Return [X, Y] of the center of cell containing provided text 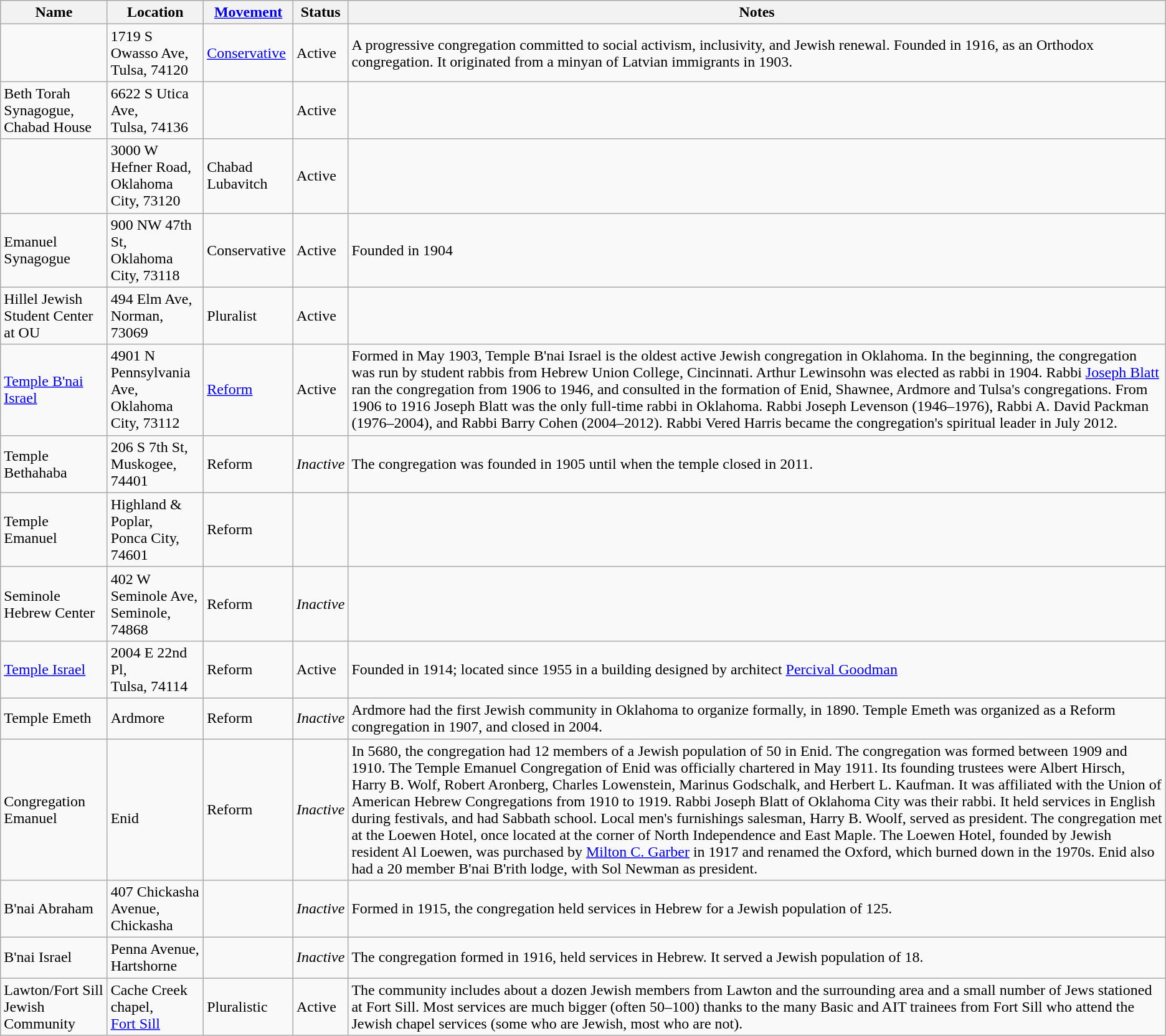
4901 N Pennsylvania Ave,Oklahoma City, 73112 [156, 390]
1719 S Owasso Ave,Tulsa, 74120 [156, 53]
206 S 7th St,Muskogee, 74401 [156, 464]
The congregation formed in 1916, held services in Hebrew. It served a Jewish population of 18. [757, 958]
900 NW 47th St,Oklahoma City, 73118 [156, 250]
407 Chickasha Avenue,Chickasha [156, 909]
Temple Bethahaba [54, 464]
Hillel Jewish Student Center at OU [54, 316]
Location [156, 12]
Pluralistic [249, 1007]
B'nai Abraham [54, 909]
Congregation Emanuel [54, 809]
Ardmore [156, 718]
Notes [757, 12]
The congregation was founded in 1905 until when the temple closed in 2011. [757, 464]
Lawton/Fort Sill Jewish Community [54, 1007]
B'nai Israel [54, 958]
Formed in 1915, the congregation held services in Hebrew for a Jewish population of 125. [757, 909]
Chabad Lubavitch [249, 176]
Status [321, 12]
Name [54, 12]
Seminole Hebrew Center [54, 604]
6622 S Utica Ave,Tulsa, 74136 [156, 110]
Pluralist [249, 316]
Temple Emanuel [54, 529]
Movement [249, 12]
Founded in 1904 [757, 250]
Temple Emeth [54, 718]
2004 E 22nd Pl,Tulsa, 74114 [156, 669]
Penna Avenue,Hartshorne [156, 958]
Enid [156, 809]
3000 W Hefner Road,Oklahoma City, 73120 [156, 176]
Founded in 1914; located since 1955 in a building designed by architect Percival Goodman [757, 669]
Temple B'nai Israel [54, 390]
Emanuel Synagogue [54, 250]
Beth Torah Synagogue, Chabad House [54, 110]
Highland & Poplar,Ponca City, 74601 [156, 529]
494 Elm Ave,Norman, 73069 [156, 316]
Cache Creek chapel,Fort Sill [156, 1007]
402 W Seminole Ave,Seminole, 74868 [156, 604]
Temple Israel [54, 669]
